Identify which cell holds the provided text, then report its (x, y) central coordinate. 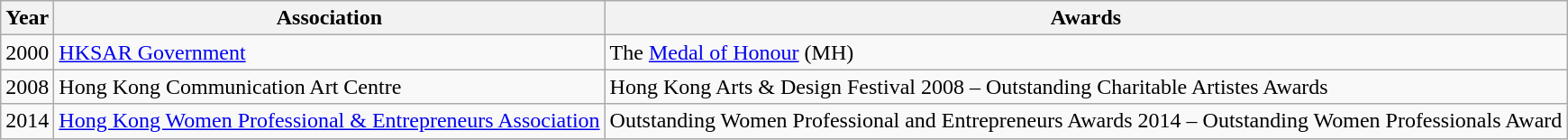
Hong Kong Women Professional & Entrepreneurs Association (330, 121)
HKSAR Government (330, 52)
Hong Kong Arts & Design Festival 2008 – Outstanding Charitable Artistes Awards (1086, 87)
Year (27, 18)
Hong Kong Communication Art Centre (330, 87)
Outstanding Women Professional and Entrepreneurs Awards 2014 – Outstanding Women Professionals Award (1086, 121)
Awards (1086, 18)
2000 (27, 52)
Association (330, 18)
2014 (27, 121)
2008 (27, 87)
The Medal of Honour (MH) (1086, 52)
